Pinpoint the cell where the given text exists, returning its (x, y) midpoint coordinate. 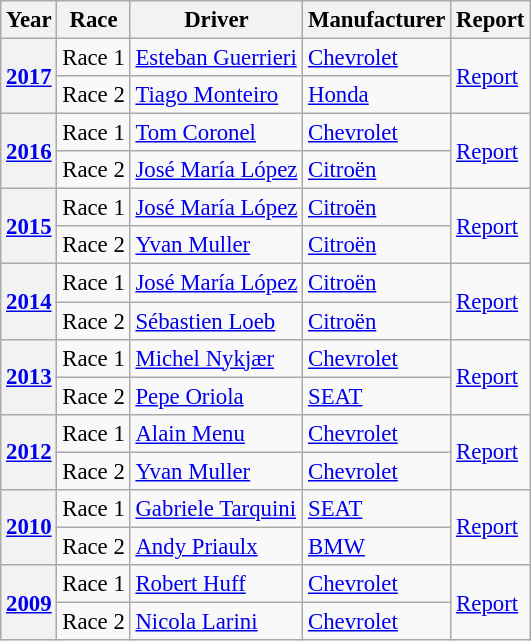
BMW (377, 546)
Driver (216, 20)
Honda (377, 95)
Manufacturer (377, 20)
Race (94, 20)
2012 (29, 452)
2017 (29, 76)
Sébastien Loeb (216, 321)
Alain Menu (216, 433)
Gabriele Tarquini (216, 509)
Esteban Guerrieri (216, 58)
2010 (29, 528)
2009 (29, 602)
Robert Huff (216, 584)
Tiago Monteiro (216, 95)
2013 (29, 376)
Nicola Larini (216, 621)
Pepe Oriola (216, 396)
2016 (29, 152)
Year (29, 20)
2014 (29, 302)
Michel Nykjær (216, 358)
Tom Coronel (216, 133)
Andy Priaulx (216, 546)
2015 (29, 226)
